From the cell containing the given text, extract its center point as (X, Y) coordinate. 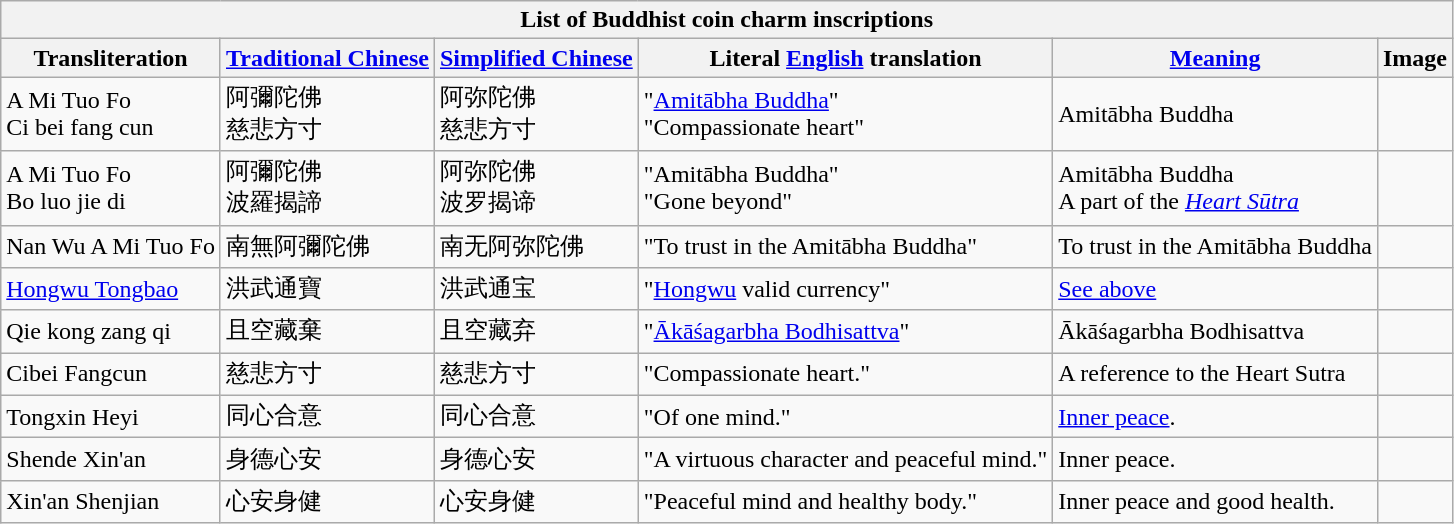
See above (1216, 290)
To trust in the Amitābha Buddha (1216, 246)
阿彌陀佛波羅揭諦 (327, 188)
"Amitābha Buddha""Gone beyond" (846, 188)
Transliteration (111, 58)
南无阿弥陀佛 (536, 246)
"A virtuous character and peaceful mind." (846, 460)
南無阿彌陀佛 (327, 246)
Tongxin Heyi (111, 416)
Inner peace and good health. (1216, 502)
Amitābha Buddha (1216, 114)
Cibei Fangcun (111, 374)
且空藏棄 (327, 332)
阿弥陀佛波罗揭谛 (536, 188)
Image (1414, 58)
A Mi Tuo FoCi bei fang cun (111, 114)
Literal English translation (846, 58)
A Mi Tuo FoBo luo jie di (111, 188)
Amitābha BuddhaA part of the Heart Sūtra (1216, 188)
A reference to the Heart Sutra (1216, 374)
List of Buddhist coin charm inscriptions (727, 20)
阿彌陀佛慈悲方寸 (327, 114)
洪武通宝 (536, 290)
Traditional Chinese (327, 58)
"Of one mind." (846, 416)
洪武通寶 (327, 290)
Qie kong zang qi (111, 332)
阿弥陀佛慈悲方寸 (536, 114)
Xin'an Shenjian (111, 502)
"To trust in the Amitābha Buddha" (846, 246)
Nan Wu A Mi Tuo Fo (111, 246)
Shende Xin'an (111, 460)
Hongwu Tongbao (111, 290)
"Peaceful mind and healthy body." (846, 502)
"Ākāśagarbha Bodhisattva" (846, 332)
Simplified Chinese (536, 58)
且空藏弃 (536, 332)
Meaning (1216, 58)
Ākāśagarbha Bodhisattva (1216, 332)
"Amitābha Buddha""Compassionate heart" (846, 114)
"Hongwu valid currency" (846, 290)
"Compassionate heart." (846, 374)
